Find where the given text appears and provide that cell's center as [x, y] coordinate. 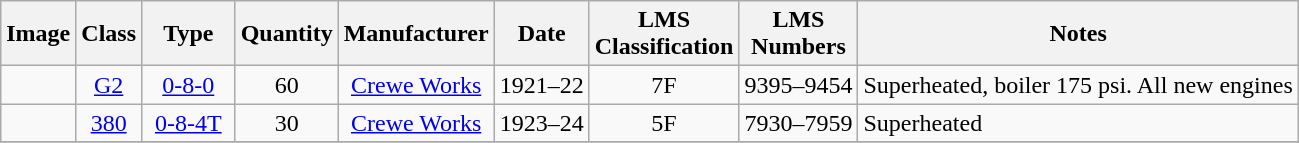
5F [664, 123]
Notes [1078, 34]
380 [109, 123]
60 [286, 85]
Superheated, boiler 175 psi. All new engines [1078, 85]
Quantity [286, 34]
G2 [109, 85]
LMSNumbers [798, 34]
Date [542, 34]
LMSClassification [664, 34]
Class [109, 34]
7930–7959 [798, 123]
Type [189, 34]
30 [286, 123]
1923–24 [542, 123]
0-8-0 [189, 85]
Superheated [1078, 123]
7F [664, 85]
1921–22 [542, 85]
Manufacturer [416, 34]
0-8-4T [189, 123]
Image [38, 34]
9395–9454 [798, 85]
